Scan for the cell matching the given text and deliver its [x, y] coordinate at center. 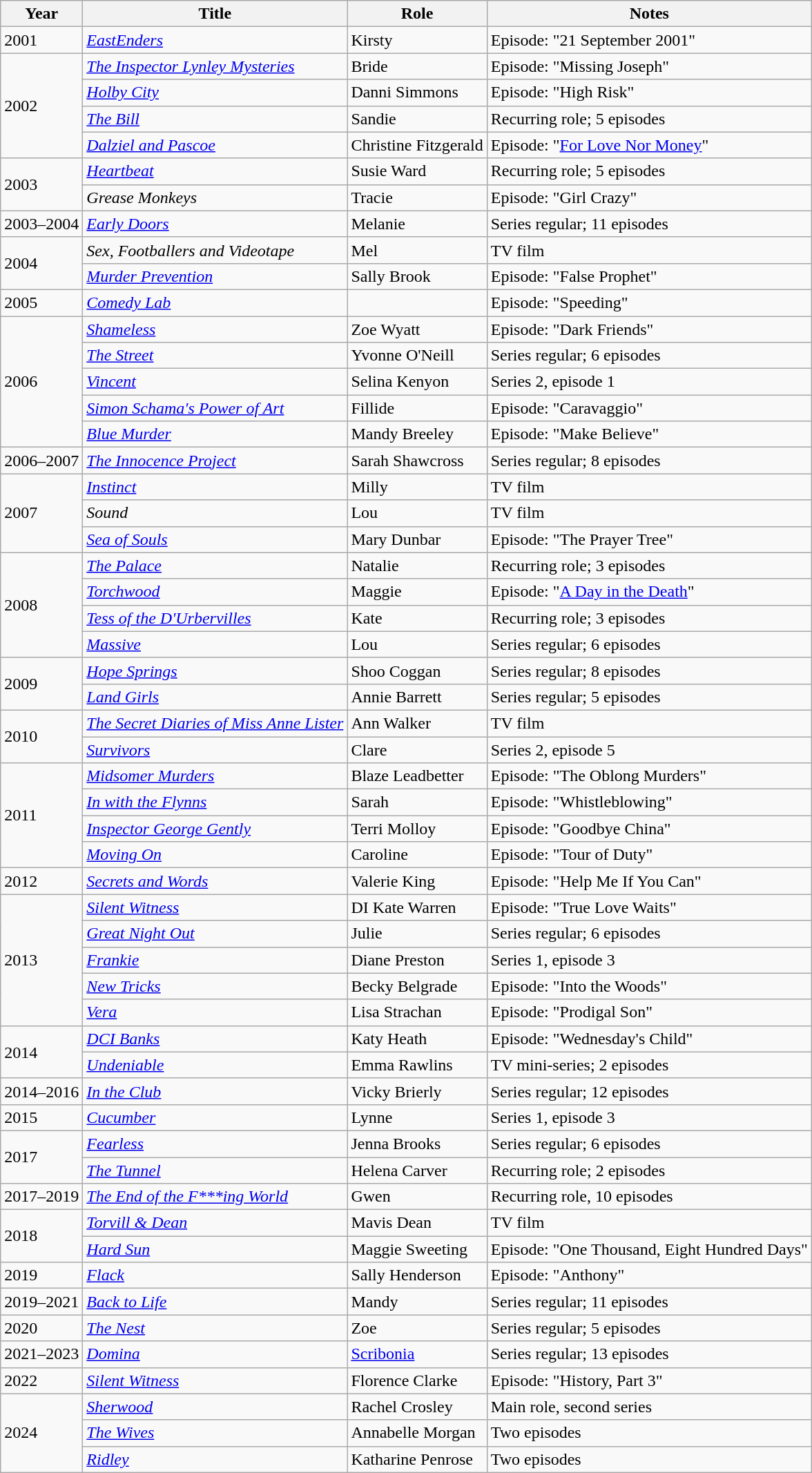
2004 [41, 263]
The Tunnel [215, 1171]
Episode: "Wednesday's Child" [649, 1039]
Sarah [417, 802]
Lisa Strachan [417, 1012]
Midsomer Murders [215, 776]
2014 [41, 1052]
Episode: "Goodbye China" [649, 829]
2019 [41, 1275]
Christine Fitzgerald [417, 145]
Tracie [417, 198]
2009 [41, 684]
2006–2007 [41, 461]
2011 [41, 816]
Survivors [215, 749]
Episode: "Tour of Duty" [649, 855]
Episode: "Dark Friends" [649, 329]
Undeniable [215, 1065]
Year [41, 14]
Fearless [215, 1144]
Grease Monkeys [215, 198]
Series 2, episode 1 [649, 382]
Secrets and Words [215, 881]
The Wives [215, 1433]
2020 [41, 1328]
2014–2016 [41, 1091]
Rachel Crosley [417, 1407]
Shameless [215, 329]
Title [215, 14]
Florence Clarke [417, 1380]
Series regular; 13 episodes [649, 1354]
2002 [41, 106]
2018 [41, 1236]
The Bill [215, 119]
2022 [41, 1380]
Emma Rawlins [417, 1065]
Torvill & Dean [215, 1223]
Sandie [417, 119]
2017–2019 [41, 1197]
Episode: "Help Me If You Can" [649, 881]
Maggie [417, 592]
DCI Banks [215, 1039]
2012 [41, 881]
Sound [215, 513]
2007 [41, 513]
DI Kate Warren [417, 907]
2008 [41, 605]
Fillide [417, 408]
Susie Ward [417, 171]
Episode: "Prodigal Son" [649, 1012]
Early Doors [215, 224]
The Secret Diaries of Miss Anne Lister [215, 723]
Blue Murder [215, 434]
Episode: "Caravaggio" [649, 408]
Mandy [417, 1302]
Episode: "The Prayer Tree" [649, 539]
Selina Kenyon [417, 382]
Zoe [417, 1328]
Torchwood [215, 592]
Role [417, 14]
Frankie [215, 960]
Mavis Dean [417, 1223]
Hard Sun [215, 1249]
Ann Walker [417, 723]
Annabelle Morgan [417, 1433]
Massive [215, 644]
TV mini-series; 2 episodes [649, 1065]
Tess of the D'Urbervilles [215, 618]
2024 [41, 1433]
New Tricks [215, 986]
2003–2004 [41, 224]
Recurring role; 2 episodes [649, 1171]
Diane Preston [417, 960]
Moving On [215, 855]
Vicky Brierly [417, 1091]
Heartbeat [215, 171]
Sally Brook [417, 276]
The Street [215, 356]
Episode: "High Risk" [649, 93]
2001 [41, 40]
Sea of Souls [215, 539]
Hope Springs [215, 671]
Episode: "One Thousand, Eight Hundred Days" [649, 1249]
2010 [41, 736]
Episode: "A Day in the Death" [649, 592]
Kate [417, 618]
Episode: "Whistleblowing" [649, 802]
EastEnders [215, 40]
Natalie [417, 566]
Sally Henderson [417, 1275]
Series regular; 12 episodes [649, 1091]
Katy Heath [417, 1039]
Main role, second series [649, 1407]
Episode: "History, Part 3" [649, 1380]
Bride [417, 66]
The End of the F***ing World [215, 1197]
Notes [649, 14]
Great Night Out [215, 934]
Back to Life [215, 1302]
Episode: "Into the Woods" [649, 986]
Danni Simmons [417, 93]
2019–2021 [41, 1302]
Vincent [215, 382]
Episode: "Missing Joseph" [649, 66]
Mel [417, 250]
2015 [41, 1117]
Mary Dunbar [417, 539]
The Inspector Lynley Mysteries [215, 66]
Caroline [417, 855]
Gwen [417, 1197]
Annie Barrett [417, 697]
Sarah Shawcross [417, 461]
Ridley [215, 1459]
Maggie Sweeting [417, 1249]
Comedy Lab [215, 302]
Sherwood [215, 1407]
Kirsty [417, 40]
Julie [417, 934]
Scribonia [417, 1354]
Episode: "Anthony" [649, 1275]
Zoe Wyatt [417, 329]
Dalziel and Pascoe [215, 145]
Vera [215, 1012]
Blaze Leadbetter [417, 776]
Katharine Penrose [417, 1459]
Simon Schama's Power of Art [215, 408]
Clare [417, 749]
Cucumber [215, 1117]
Helena Carver [417, 1171]
2003 [41, 184]
Jenna Brooks [417, 1144]
Sex, Footballers and Videotape [215, 250]
Valerie King [417, 881]
Yvonne O'Neill [417, 356]
2021–2023 [41, 1354]
2005 [41, 302]
Murder Prevention [215, 276]
Instinct [215, 487]
Episode: "Make Believe" [649, 434]
The Palace [215, 566]
Shoo Coggan [417, 671]
2013 [41, 960]
In the Club [215, 1091]
Inspector George Gently [215, 829]
Becky Belgrade [417, 986]
Episode: "Speeding" [649, 302]
Melanie [417, 224]
Episode: "The Oblong Murders" [649, 776]
Land Girls [215, 697]
Terri Molloy [417, 829]
2006 [41, 382]
Lynne [417, 1117]
Episode: "Girl Crazy" [649, 198]
The Innocence Project [215, 461]
Series 2, episode 5 [649, 749]
The Nest [215, 1328]
Domina [215, 1354]
Milly [417, 487]
Mandy Breeley [417, 434]
Episode: "For Love Nor Money" [649, 145]
Flack [215, 1275]
Holby City [215, 93]
Episode: "21 September 2001" [649, 40]
Recurring role, 10 episodes [649, 1197]
Episode: "False Prophet" [649, 276]
2017 [41, 1157]
Episode: "True Love Waits" [649, 907]
In with the Flynns [215, 802]
